Provide the (X, Y) coordinate of the cell's center where the given text is located.  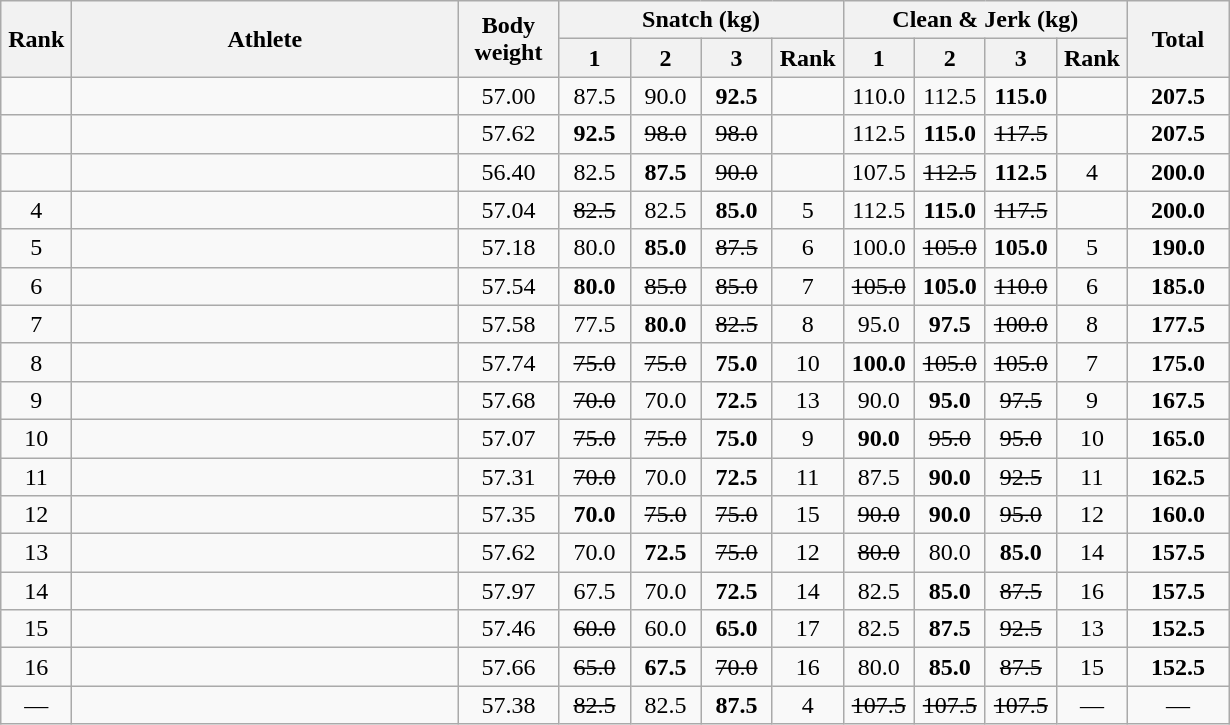
177.5 (1178, 324)
77.5 (594, 324)
57.68 (508, 400)
185.0 (1178, 286)
Clean & Jerk (kg) (985, 20)
175.0 (1178, 362)
Total (1178, 39)
57.04 (508, 210)
57.97 (508, 591)
57.38 (508, 705)
57.54 (508, 286)
57.66 (508, 667)
57.00 (508, 96)
Athlete (265, 39)
57.74 (508, 362)
57.58 (508, 324)
17 (808, 629)
57.07 (508, 438)
56.40 (508, 172)
57.35 (508, 515)
Body weight (508, 39)
57.46 (508, 629)
57.31 (508, 477)
167.5 (1178, 400)
57.18 (508, 248)
160.0 (1178, 515)
162.5 (1178, 477)
165.0 (1178, 438)
190.0 (1178, 248)
Snatch (kg) (701, 20)
